Capture the cell that displays the provided text and extract its [x, y] central coordinate. 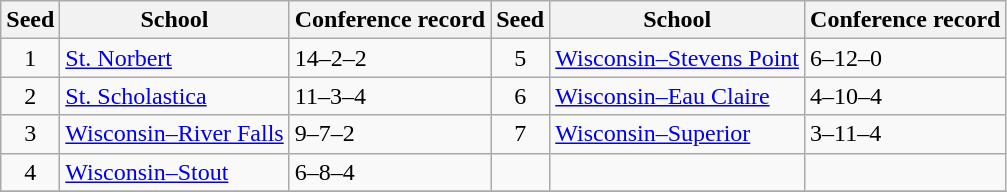
7 [520, 134]
1 [30, 58]
St. Scholastica [174, 96]
9–7–2 [390, 134]
4–10–4 [906, 96]
St. Norbert [174, 58]
Wisconsin–Stevens Point [678, 58]
14–2–2 [390, 58]
3 [30, 134]
Wisconsin–Superior [678, 134]
6–12–0 [906, 58]
6–8–4 [390, 172]
3–11–4 [906, 134]
Wisconsin–Eau Claire [678, 96]
5 [520, 58]
2 [30, 96]
11–3–4 [390, 96]
Wisconsin–River Falls [174, 134]
Wisconsin–Stout [174, 172]
6 [520, 96]
4 [30, 172]
